Find where the given text appears and provide that cell's center as [X, Y] coordinate. 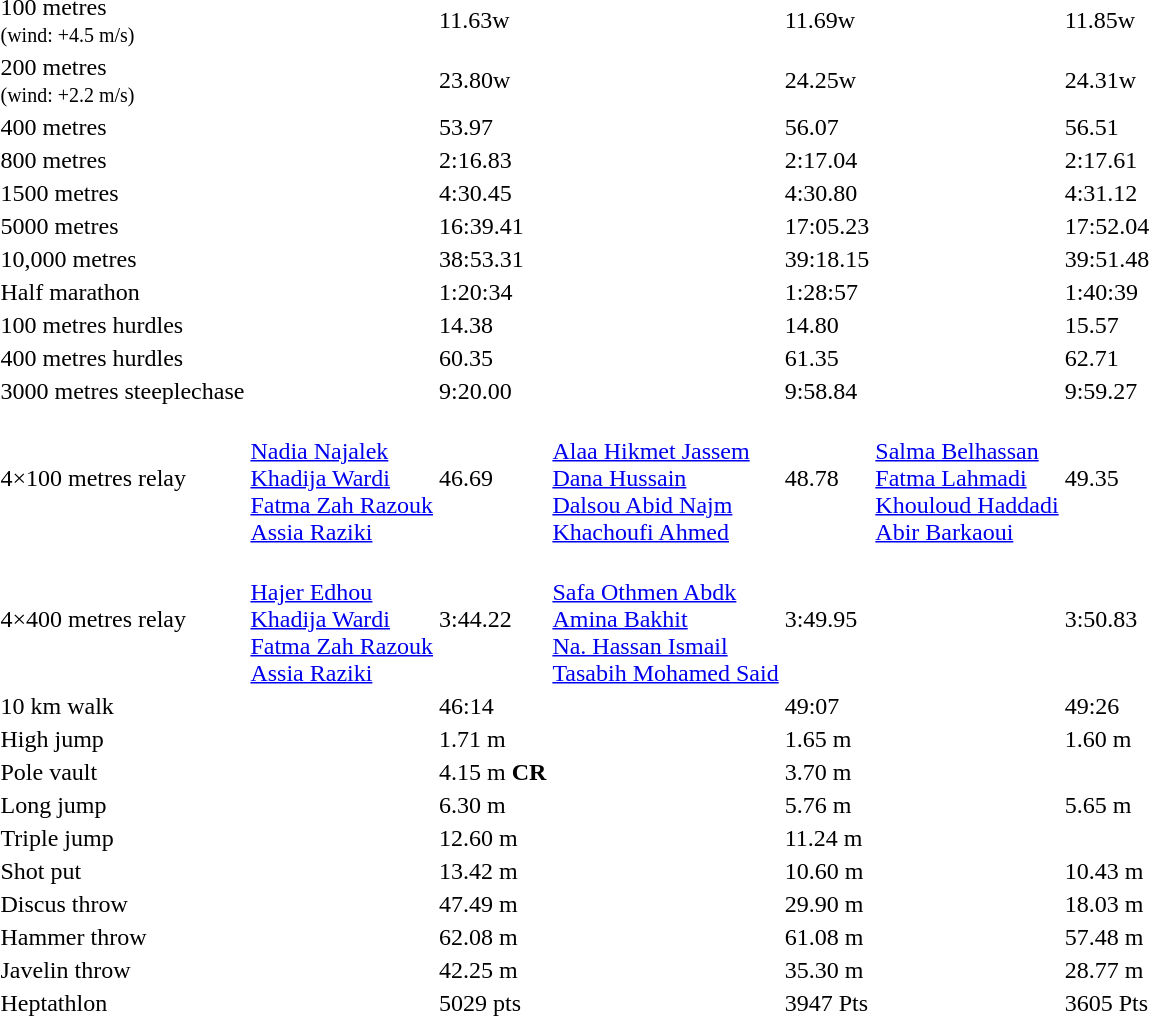
Salma BelhassanFatma LahmadiKhouloud HaddadiAbir Barkaoui [967, 478]
3:49.95 [827, 619]
1:28:57 [827, 292]
29.90 m [827, 904]
2:16.83 [493, 160]
48.78 [827, 478]
61.35 [827, 358]
1.71 m [493, 739]
9:58.84 [827, 391]
56.07 [827, 127]
13.42 m [493, 871]
16:39.41 [493, 226]
9:20.00 [493, 391]
1:20:34 [493, 292]
5.76 m [827, 805]
Nadia NajalekKhadija WardiFatma Zah RazoukAssia Raziki [342, 478]
47.49 m [493, 904]
42.25 m [493, 970]
61.08 m [827, 937]
4.15 m CR [493, 772]
14.38 [493, 325]
4:30.45 [493, 193]
2:17.04 [827, 160]
3:44.22 [493, 619]
3.70 m [827, 772]
38:53.31 [493, 259]
11.24 m [827, 838]
Hajer EdhouKhadija WardiFatma Zah RazoukAssia Raziki [342, 619]
1.65 m [827, 739]
53.97 [493, 127]
39:18.15 [827, 259]
23.80w [493, 80]
46.69 [493, 478]
14.80 [827, 325]
17:05.23 [827, 226]
10.60 m [827, 871]
Safa Othmen AbdkAmina BakhitNa. Hassan IsmailTasabih Mohamed Said [666, 619]
49:07 [827, 706]
46:14 [493, 706]
6.30 m [493, 805]
35.30 m [827, 970]
4:30.80 [827, 193]
24.25w [827, 80]
62.08 m [493, 937]
60.35 [493, 358]
12.60 m [493, 838]
Alaa Hikmet JassemDana HussainDalsou Abid NajmKhachoufi Ahmed [666, 478]
